Capture the cell that displays the provided text and extract its (X, Y) central coordinate. 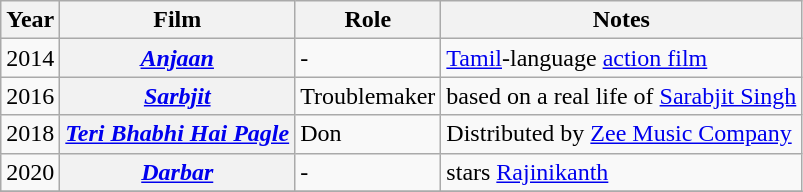
2016 (30, 96)
2018 (30, 134)
Don (368, 134)
Film (178, 20)
Sarbjit (178, 96)
Notes (622, 20)
Role (368, 20)
Teri Bhabhi Hai Pagle (178, 134)
Anjaan (178, 58)
based on a real life of Sarabjit Singh (622, 96)
2014 (30, 58)
Year (30, 20)
Troublemaker (368, 96)
2020 (30, 172)
stars Rajinikanth (622, 172)
Darbar (178, 172)
Distributed by Zee Music Company (622, 134)
Tamil-language action film (622, 58)
